Find where the given text appears and provide that cell's center as [x, y] coordinate. 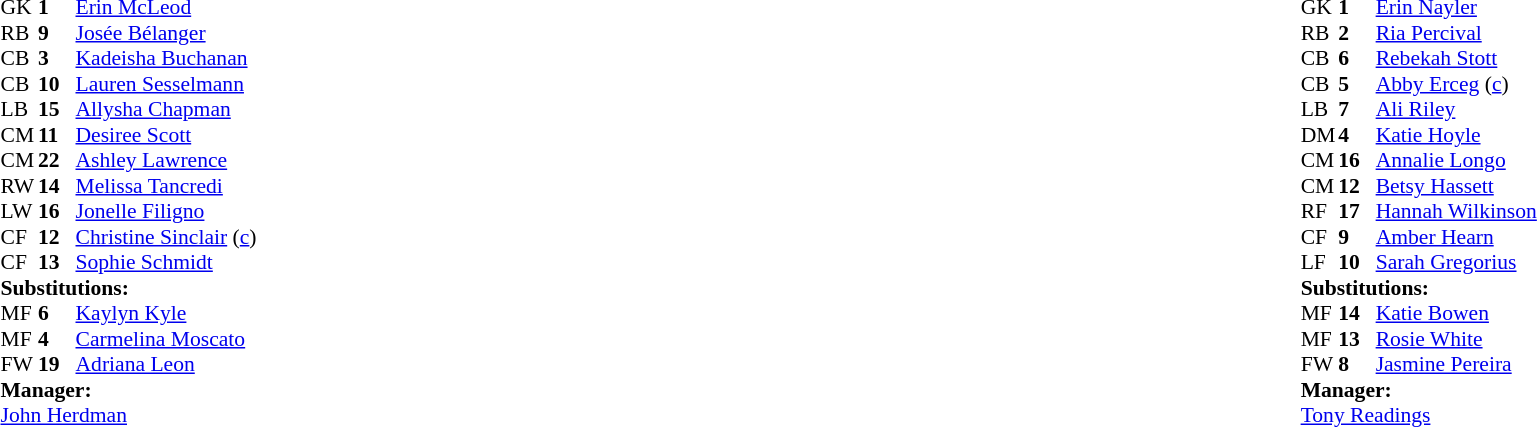
RF [1320, 211]
Sophie Schmidt [166, 263]
Hannah Wilkinson [1456, 211]
Adriana Leon [166, 365]
22 [57, 161]
Kaylyn Kyle [166, 313]
Annalie Longo [1456, 161]
Josée Bélanger [166, 33]
Ashley Lawrence [166, 161]
Jasmine Pereira [1456, 365]
5 [1357, 84]
Lauren Sesselmann [166, 84]
Carmelina Moscato [166, 339]
Melissa Tancredi [166, 186]
Allysha Chapman [166, 109]
8 [1357, 365]
Amber Hearn [1456, 237]
Rosie White [1456, 339]
DM [1320, 135]
17 [1357, 211]
Ali Riley [1456, 109]
LF [1320, 263]
Christine Sinclair (c) [166, 237]
Katie Hoyle [1456, 135]
RW [19, 186]
2 [1357, 33]
Betsy Hassett [1456, 186]
Sarah Gregorius [1456, 263]
LW [19, 211]
Desiree Scott [166, 135]
3 [57, 59]
Ria Percival [1456, 33]
7 [1357, 109]
Rebekah Stott [1456, 59]
Kadeisha Buchanan [166, 59]
Katie Bowen [1456, 313]
19 [57, 365]
15 [57, 109]
Abby Erceg (c) [1456, 84]
11 [57, 135]
Jonelle Filigno [166, 211]
